Detect which cell encompasses the target text, then output its [x, y] center coordinate. 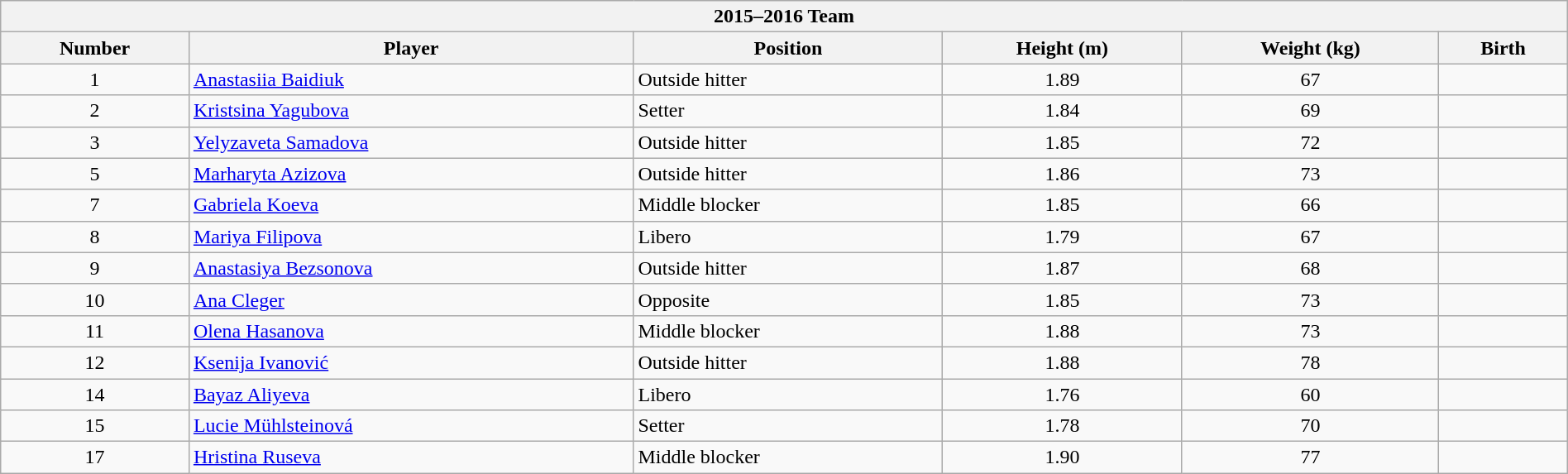
Marharyta Azizova [411, 174]
1.87 [1062, 268]
Height (m) [1062, 48]
1.90 [1062, 457]
1.86 [1062, 174]
7 [95, 205]
77 [1310, 457]
Gabriela Koeva [411, 205]
8 [95, 237]
Position [788, 48]
Ana Cleger [411, 299]
Opposite [788, 299]
15 [95, 426]
1.84 [1062, 111]
2 [95, 111]
78 [1310, 362]
Yelyzaveta Samadova [411, 142]
1.76 [1062, 395]
12 [95, 362]
66 [1310, 205]
1.79 [1062, 237]
5 [95, 174]
10 [95, 299]
Birth [1503, 48]
Ksenija Ivanović [411, 362]
9 [95, 268]
68 [1310, 268]
17 [95, 457]
Anastasiya Bezsonova [411, 268]
Anastasiia Baidiuk [411, 79]
Weight (kg) [1310, 48]
Number [95, 48]
Player [411, 48]
69 [1310, 111]
Olena Hasanova [411, 331]
60 [1310, 395]
2015–2016 Team [784, 17]
72 [1310, 142]
1.78 [1062, 426]
1.89 [1062, 79]
Lucie Mühlsteinová [411, 426]
1 [95, 79]
14 [95, 395]
Mariya Filipova [411, 237]
Bayaz Aliyeva [411, 395]
Kristsina Yagubova [411, 111]
3 [95, 142]
11 [95, 331]
70 [1310, 426]
Hristina Ruseva [411, 457]
